Extract the [X, Y] coordinate from the center of the cell holding the provided text.  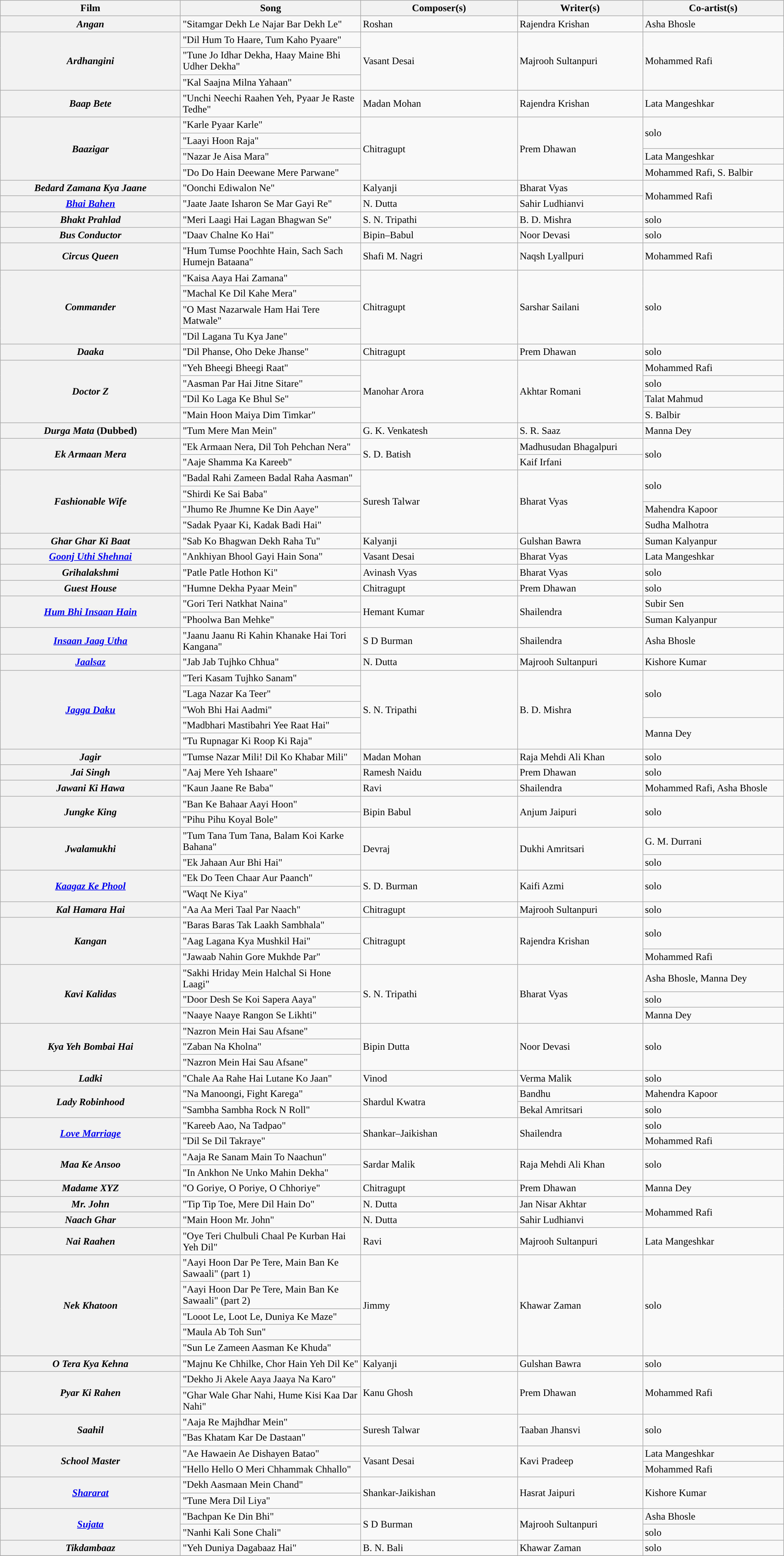
Manohar Arora [439, 391]
Madhusudan Bhagalpuri [580, 446]
Song [270, 8]
Ramesh Naidu [439, 773]
"Unchi Neechi Raahen Yeh, Pyaar Je Raste Tedhe" [270, 103]
Asha Bhosle, Manna Dey [713, 978]
Lady Robinhood [91, 1102]
Kavi Kalidas [91, 993]
Kaif Irfani [580, 462]
Maa Ke Ansoo [91, 1165]
Composer(s) [439, 8]
"Main Hoon Maiya Dim Timkar" [270, 415]
Anjum Jaipuri [580, 812]
"Aasman Par Hai Jitne Sitare" [270, 383]
Baazigar [91, 148]
Bipin Babul [439, 812]
Ghar Ghar Ki Baat [91, 541]
G. M. Durrani [713, 841]
"Maula Ab Toh Sun" [270, 1332]
"Dil Se Dil Takraye" [270, 1141]
Sardar Malik [439, 1165]
"Door Desh Se Koi Sapera Aaya" [270, 999]
Fashionable Wife [91, 501]
"Waqt Ne Kiya" [270, 894]
"Bachpan Ke Din Bhi" [270, 1516]
"Looot Le, Loot Le, Duniya Ke Maze" [270, 1317]
S. Balbir [713, 415]
Circus Queen [91, 256]
"Pihu Pihu Koyal Bole" [270, 820]
Mohammed Rafi, Asha Bhosle [713, 788]
Devraj [439, 849]
"Tum Mere Man Mein" [270, 431]
Taaban Jhansvi [580, 1430]
Ladki [91, 1078]
"Kal Saajna Milna Yahaan" [270, 82]
Nek Khatoon [91, 1305]
"Sun Le Zameen Aasman Ke Khuda" [270, 1348]
"Shirdi Ke Sai Baba" [270, 493]
Jaalsaz [91, 662]
"Tu Rupnagar Ki Roop Ki Raja" [270, 741]
Jwalamukhi [91, 849]
"In Ankhon Ne Unko Mahin Dekha" [270, 1173]
"Tumse Nazar Mili! Dil Ko Khabar Mili" [270, 756]
Writer(s) [580, 8]
"Jawaab Nahin Gore Mukhde Par" [270, 957]
"Majnu Ke Chhilke, Chor Hain Yeh Dil Ke" [270, 1364]
"Oonchi Ediwalon Ne" [270, 188]
"Sab Ko Bhagwan Dekh Raha Tu" [270, 541]
Shafi M. Nagri [439, 256]
Bhai Bahen [91, 203]
Roshan [439, 24]
Kaagaz Ke Phool [91, 886]
Bus Conductor [91, 235]
Insaan Jaag Utha [91, 641]
"Aaja Re Sanam Main To Naachun" [270, 1157]
Jagga Daku [91, 709]
"Sitamgar Dekh Le Najar Bar Dekh Le" [270, 24]
Naach Ghar [91, 1220]
S. D. Burman [439, 886]
"Sadak Pyaar Ki, Kadak Badi Hai" [270, 525]
Daaka [91, 352]
"Daav Chalne Ko Hai" [270, 235]
"Aaje Shamma Ka Kareeb" [270, 462]
"Baras Baras Tak Laakh Sambhala" [270, 925]
Shardul Kwatra [439, 1102]
"Laayi Hoon Raja" [270, 141]
"Chale Aa Rahe Hai Lutane Ko Jaan" [270, 1078]
Grihalakshmi [91, 572]
Bedard Zamana Kya Jaane [91, 188]
"Sakhi Hriday Mein Halchal Si Hone Laagi" [270, 978]
"Ek Do Teen Chaar Aur Paanch" [270, 878]
"Aa Aa Meri Taal Par Naach" [270, 910]
"Sambha Sambha Rock N Roll" [270, 1110]
"Dil Hum To Haare, Tum Kaho Pyaare" [270, 40]
"Nazar Je Aisa Mara" [270, 156]
"Badal Rahi Zameen Badal Raha Aasman" [270, 478]
Shankar-Jaikishan [439, 1493]
Film [91, 8]
Ek Armaan Mera [91, 454]
"Zaban Na Kholna" [270, 1047]
Sudha Malhotra [713, 525]
"Machal Ke Dil Kahe Mera" [270, 294]
Commander [91, 307]
Mohammed Rafi, S. Balbir [713, 172]
Dukhi Amritsari [580, 849]
"Tip Tip Toe, Mere Dil Hain Do" [270, 1204]
Jagir [91, 756]
"Main Hoon Mr. John" [270, 1220]
Bhakt Prahlad [91, 220]
"Kareeb Aao, Na Tadpao" [270, 1125]
Vinod [439, 1078]
"Hum Tumse Poochhte Hain, Sach Sach Humejn Bataana" [270, 256]
Doctor Z [91, 391]
Sarshar Sailani [580, 307]
"Ghar Wale Ghar Nahi, Hume Kisi Kaa Dar Nahi" [270, 1400]
"Tune Mera Dil Liya" [270, 1501]
"Meri Laagi Hai Lagan Bhagwan Se" [270, 220]
Hasrat Jaipuri [580, 1493]
Jimmy [439, 1305]
Kanu Ghosh [439, 1393]
Durga Mata (Dubbed) [91, 431]
Baap Bete [91, 103]
"Bas Khatam Kar De Dastaan" [270, 1438]
Jai Singh [91, 773]
"Jaate Jaate Isharon Se Mar Gayi Re" [270, 203]
"Do Do Hain Deewane Mere Parwane" [270, 172]
Kaifi Azmi [580, 886]
Naqsh Lyallpuri [580, 256]
Co-artist(s) [713, 8]
Bandhu [580, 1094]
"Humne Dekha Pyaar Mein" [270, 588]
Nai Raahen [91, 1241]
"Hello Hello O Meri Chhammak Chhallo" [270, 1469]
"Tum Tana Tum Tana, Balam Koi Karke Bahana" [270, 841]
"Nanhi Kali Sone Chali" [270, 1532]
"Oye Teri Chulbuli Chaal Pe Kurban Hai Yeh Dil" [270, 1241]
"Jaanu Jaanu Ri Kahin Khanake Hai Tori Kangana" [270, 641]
Kal Hamara Hai [91, 910]
Hum Bhi Insaan Hain [91, 612]
Kangan [91, 941]
"Laga Nazar Ka Teer" [270, 694]
"Aayi Hoon Dar Pe Tere, Main Ban Ke Sawaali" (part 1) [270, 1268]
Subir Sen [713, 604]
B. N. Bali [439, 1548]
Jan Nisar Akhtar [580, 1204]
Guest House [91, 588]
O Tera Kya Kehna [91, 1364]
"Ae Hawaein Ae Dishayen Batao" [270, 1453]
"Jab Jab Tujhko Chhua" [270, 662]
Shararat [91, 1493]
Ardhangini [91, 61]
"Dil Phanse, Oho Deke Jhanse" [270, 352]
"Ankhiyan Bhool Gayi Hain Sona" [270, 557]
Verma Malik [580, 1078]
Pyar Ki Rahen [91, 1393]
"Gori Teri Natkhat Naina" [270, 604]
Mr. John [91, 1204]
Bipin Dutta [439, 1047]
Love Marriage [91, 1133]
"Ban Ke Bahaar Aayi Hoon" [270, 804]
Bipin–Babul [439, 235]
"Karle Pyaar Karle" [270, 125]
"Dekh Aasmaan Mein Chand" [270, 1485]
Madame XYZ [91, 1188]
"O Goriye, O Poriye, O Chhoriye" [270, 1188]
S. D. Batish [439, 454]
S. R. Saaz [580, 431]
Jungke King [91, 812]
"Yeh Bheegi Bheegi Raat" [270, 368]
"Yeh Duniya Dagabaaz Hai" [270, 1548]
Sujata [91, 1524]
G. K. Venkatesh [439, 431]
"Madbhari Mastibahri Yee Raat Hai" [270, 725]
Jawani Ki Hawa [91, 788]
"Dil Ko Laga Ke Bhul Se" [270, 399]
Shankar–Jaikishan [439, 1133]
"Ek Armaan Nera, Dil Toh Pehchan Nera" [270, 446]
"Aaj Mere Yeh Ishaare" [270, 773]
Goonj Uthi Shehnai [91, 557]
"Ek Jahaan Aur Bhi Hai" [270, 862]
Kya Yeh Bombai Hai [91, 1047]
"Kaisa Aaya Hai Zamana" [270, 278]
"Teri Kasam Tujhko Sanam" [270, 678]
Talat Mahmud [713, 399]
Bekal Amritsari [580, 1110]
"Na Manoongi, Fight Karega" [270, 1094]
"Dil Lagana Tu Kya Jane" [270, 336]
"Patle Patle Hothon Ki" [270, 572]
"Jhumo Re Jhumne Ke Din Aaye" [270, 510]
Angan [91, 24]
School Master [91, 1461]
Saahil [91, 1430]
Akhtar Romani [580, 391]
Tikdambaaz [91, 1548]
"Phoolwa Ban Mehke" [270, 620]
"Dekho Ji Akele Aaya Jaaya Na Karo" [270, 1379]
"Naaye Naaye Rangon Se Likhti" [270, 1015]
Avinash Vyas [439, 572]
Hemant Kumar [439, 612]
"O Mast Nazarwale Ham Hai Tere Matwale" [270, 315]
"Aag Lagana Kya Mushkil Hai" [270, 941]
Kavi Pradeep [580, 1461]
"Kaun Jaane Re Baba" [270, 788]
"Aaja Re Majhdhar Mein" [270, 1422]
"Woh Bhi Hai Aadmi" [270, 709]
"Tune Jo Idhar Dekha, Haay Maine Bhi Udher Dekha" [270, 61]
"Aayi Hoon Dar Pe Tere, Main Ban Ke Sawaali" (part 2) [270, 1295]
